Determine the (x, y) coordinate at the center of the cell enclosing the given text.  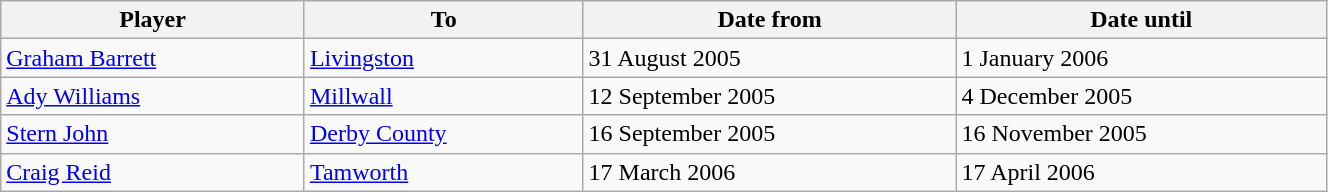
Derby County (444, 134)
To (444, 20)
Player (153, 20)
Date from (770, 20)
Stern John (153, 134)
Livingston (444, 58)
Tamworth (444, 172)
16 November 2005 (1141, 134)
16 September 2005 (770, 134)
Craig Reid (153, 172)
Date until (1141, 20)
4 December 2005 (1141, 96)
17 April 2006 (1141, 172)
Millwall (444, 96)
1 January 2006 (1141, 58)
12 September 2005 (770, 96)
31 August 2005 (770, 58)
17 March 2006 (770, 172)
Ady Williams (153, 96)
Graham Barrett (153, 58)
